Determine the [x, y] coordinate at the center of the cell enclosing the given text.  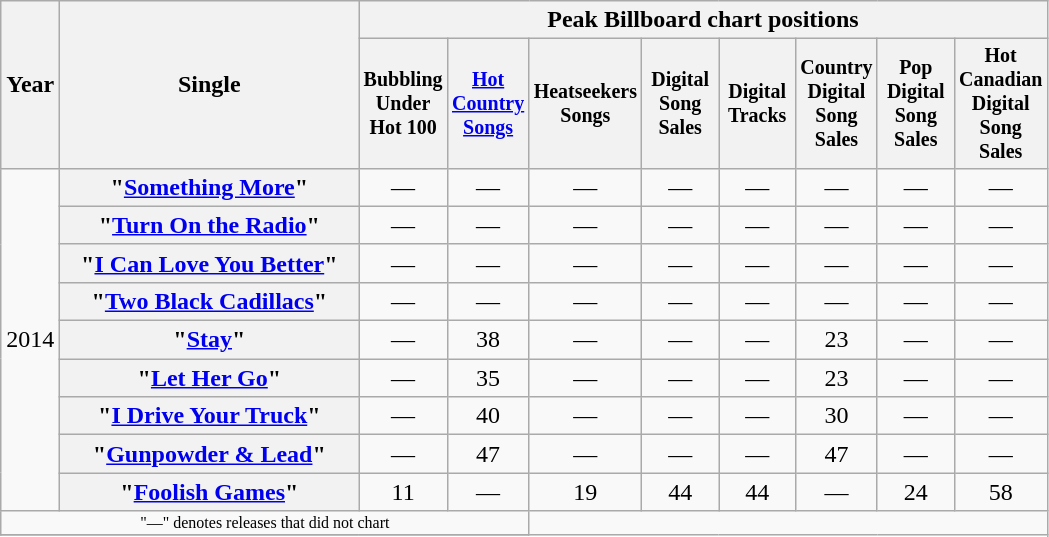
11 [403, 492]
"Turn On the Radio" [210, 225]
38 [488, 340]
Hot Canadian Digital Song Sales [1000, 104]
Digital Tracks [758, 104]
2014 [30, 340]
Year [30, 85]
"I Can Love You Better" [210, 263]
"I Drive Your Truck" [210, 416]
35 [488, 378]
Digital Song Sales [680, 104]
Single [210, 85]
Pop Digital Song Sales [916, 104]
24 [916, 492]
"Let Her Go" [210, 378]
Bubbling Under Hot 100 [403, 104]
"Something More" [210, 187]
"—" denotes releases that did not chart [265, 523]
Peak Billboard chart positions [703, 20]
"Stay" [210, 340]
Hot Country Songs [488, 104]
"Gunpowder & Lead" [210, 454]
"Two Black Cadillacs" [210, 301]
Heatseekers Songs [586, 104]
"Foolish Games" [210, 492]
19 [586, 492]
58 [1000, 492]
40 [488, 416]
30 [837, 416]
Country Digital Song Sales [837, 104]
